Identify which cell holds the provided text, then report its [X, Y] central coordinate. 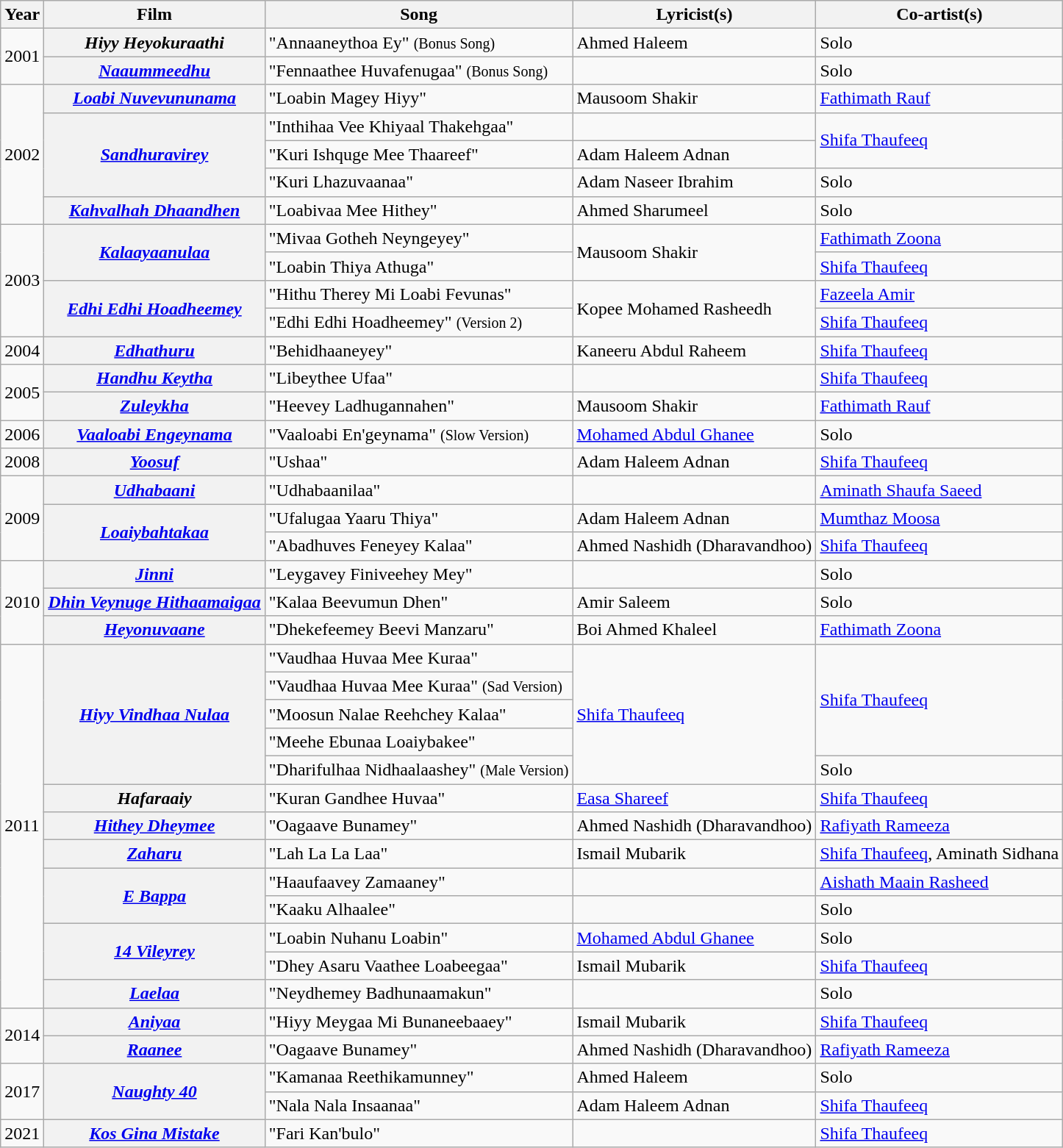
Adam Naseer Ibrahim [694, 182]
"Leygavey Finiveehey Mey" [419, 574]
"Fennaathee Huvafenugaa" (Bonus Song) [419, 71]
"Mivaa Gotheh Neyngeyey" [419, 238]
Hafaraaiy [154, 797]
Amir Saleem [694, 602]
"Udhabaanilaa" [419, 490]
Kaneeru Abdul Raheem [694, 351]
"Vaudhaa Huvaa Mee Kuraa" (Sad Version) [419, 686]
Yoosuf [154, 462]
"Ushaa" [419, 462]
2001 [22, 57]
Aminath Shaufa Saeed [939, 490]
2014 [22, 1036]
"Vaudhaa Huvaa Mee Kuraa" [419, 658]
"Ufalugaa Yaaru Thiya" [419, 518]
Zuleykha [154, 406]
"Hiyy Meygaa Mi Bunaneebaaey" [419, 1022]
"Haaufaavey Zamaaney" [419, 882]
Jinni [154, 574]
Film [154, 15]
Heyonuvaane [154, 630]
Aishath Maain Rasheed [939, 882]
Kos Gina Mistake [154, 1133]
2002 [22, 154]
"Loabin Thiya Athuga" [419, 266]
"Kuri Lhazuvaanaa" [419, 182]
Ahmed Sharumeel [694, 210]
"Hithu Therey Mi Loabi Fevunas" [419, 294]
"Meehe Ebunaa Loaiybakee" [419, 742]
"Dhey Asaru Vaathee Loabeegaa" [419, 966]
Sandhuravirey [154, 154]
"Lah La La Laa" [419, 854]
Dhin Veynuge Hithaamaigaa [154, 602]
Song [419, 15]
"Kuri Ishquge Mee Thaareef" [419, 154]
2005 [22, 392]
E Bappa [154, 896]
2004 [22, 351]
Lyricist(s) [694, 15]
"Neydhemey Badhunaamakun" [419, 994]
"Edhi Edhi Hoadheemey" (Version 2) [419, 322]
"Heevey Ladhugannahen" [419, 406]
Udhabaani [154, 490]
2003 [22, 280]
Handhu Keytha [154, 379]
2011 [22, 826]
"Kamanaa Reethikamunney" [419, 1077]
Kahvalhah Dhaandhen [154, 210]
"Kalaa Beevumun Dhen" [419, 602]
Raanee [154, 1050]
14 Vileyrey [154, 952]
"Vaaloabi En'geynama" (Slow Version) [419, 434]
"Loabivaa Mee Hithey" [419, 210]
2008 [22, 462]
"Dharifulhaa Nidhaalaashey" (Male Version) [419, 769]
2010 [22, 602]
Kalaayaanulaa [154, 252]
"Libeythee Ufaa" [419, 379]
"Abadhuves Feneyey Kalaa" [419, 546]
"Fari Kan'bulo" [419, 1133]
Fazeela Amir [939, 294]
Vaaloabi Engeynama [154, 434]
Edhathuru [154, 351]
"Loabin Nuhanu Loabin" [419, 938]
Hiyy Heyokuraathi [154, 43]
Naughty 40 [154, 1091]
Laelaa [154, 994]
Loabi Nuvevununama [154, 98]
"Behidhaaneyey" [419, 351]
Hiyy Vindhaa Nulaa [154, 714]
2009 [22, 518]
"Moosun Nalae Reehchey Kalaa" [419, 714]
2017 [22, 1091]
2006 [22, 434]
Co-artist(s) [939, 15]
Mumthaz Moosa [939, 518]
"Dhekefeemey Beevi Manzaru" [419, 630]
"Kaaku Alhaalee" [419, 910]
"Nala Nala Insaanaa" [419, 1105]
Kopee Mohamed Rasheedh [694, 308]
2021 [22, 1133]
"Annaaneythoa Ey" (Bonus Song) [419, 43]
Zaharu [154, 854]
Naaummeedhu [154, 71]
Shifa Thaufeeq, Aminath Sidhana [939, 854]
Year [22, 15]
Aniyaa [154, 1022]
"Kuran Gandhee Huvaa" [419, 797]
Edhi Edhi Hoadheemey [154, 308]
Boi Ahmed Khaleel [694, 630]
Easa Shareef [694, 797]
"Inthihaa Vee Khiyaal Thakehgaa" [419, 126]
"Loabin Magey Hiyy" [419, 98]
Loaiybahtakaa [154, 532]
Hithey Dheymee [154, 826]
